Provide the (X, Y) coordinate of the cell's center where the given text is located.  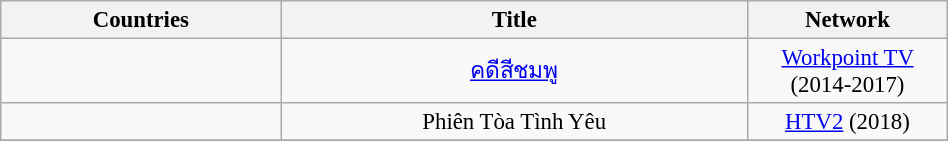
คดีสีชมพู (514, 72)
Countries (141, 20)
HTV2 (2018) (848, 122)
Network (848, 20)
Workpoint TV (2014-2017) (848, 72)
Title (514, 20)
Phiên Tòa Tình Yêu (514, 122)
